Pinpoint the cell where the given text exists, returning its (X, Y) midpoint coordinate. 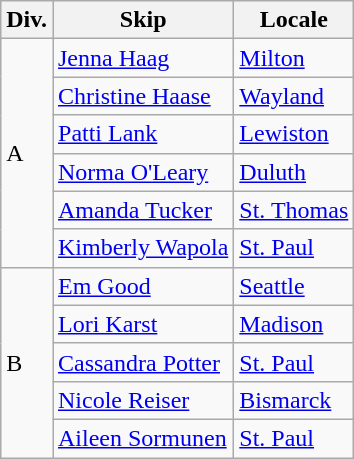
Locale (294, 20)
Christine Haase (142, 96)
Lori Karst (142, 324)
Em Good (142, 286)
Norma O'Leary (142, 172)
Seattle (294, 286)
Div. (27, 20)
Madison (294, 324)
Aileen Sormunen (142, 438)
Jenna Haag (142, 58)
Nicole Reiser (142, 400)
Skip (142, 20)
Patti Lank (142, 134)
Lewiston (294, 134)
Cassandra Potter (142, 362)
Duluth (294, 172)
Kimberly Wapola (142, 248)
Bismarck (294, 400)
Amanda Tucker (142, 210)
Milton (294, 58)
Wayland (294, 96)
B (27, 362)
St. Thomas (294, 210)
A (27, 153)
